Detect which cell encompasses the target text, then output its [X, Y] center coordinate. 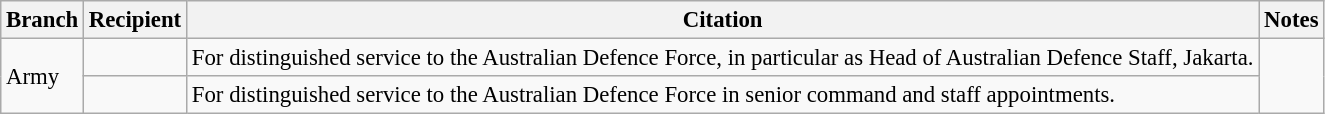
Citation [722, 20]
Recipient [136, 20]
Notes [1292, 20]
For distinguished service to the Australian Defence Force, in particular as Head of Australian Defence Staff, Jakarta. [722, 58]
Army [42, 76]
Branch [42, 20]
For distinguished service to the Australian Defence Force in senior command and staff appointments. [722, 95]
